Provide the [X, Y] coordinate of the cell's center where the given text is located.  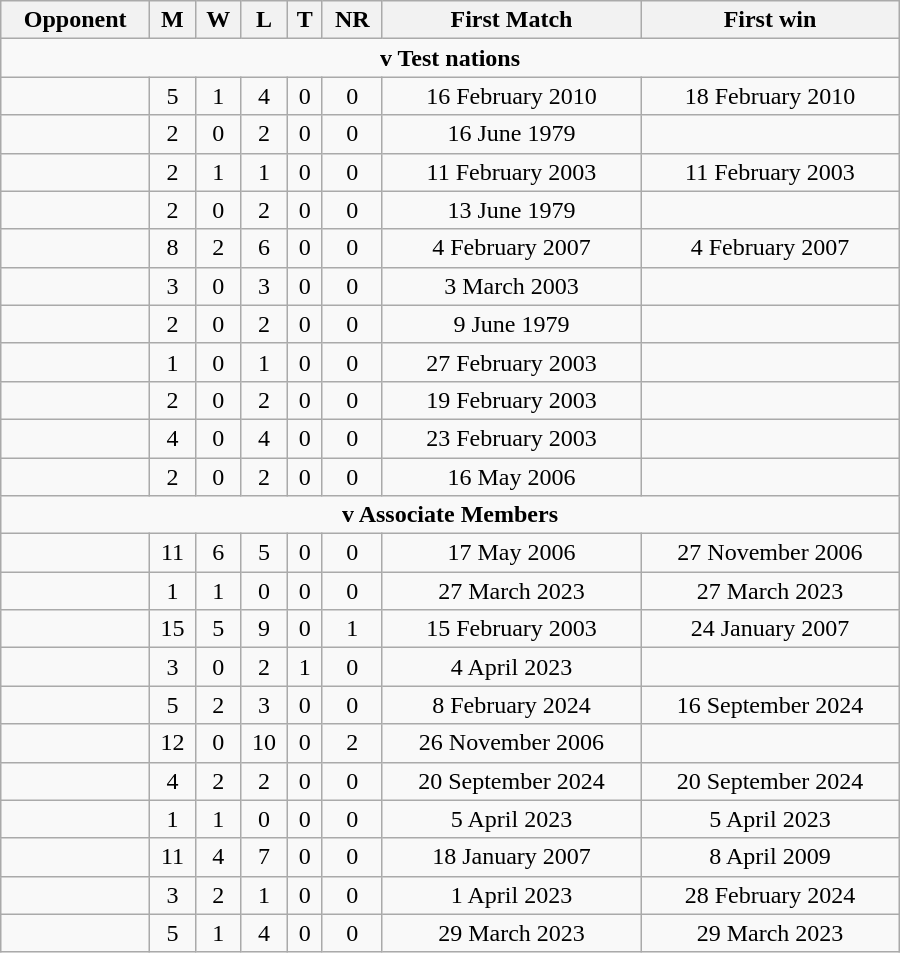
3 March 2003 [511, 286]
16 February 2010 [511, 96]
T [304, 20]
28 February 2024 [770, 895]
26 November 2006 [511, 743]
Opponent [76, 20]
18 January 2007 [511, 857]
8 April 2009 [770, 857]
19 February 2003 [511, 400]
M [173, 20]
17 May 2006 [511, 553]
NR [352, 20]
27 November 2006 [770, 553]
10 [264, 743]
9 June 1979 [511, 324]
W [218, 20]
7 [264, 857]
4 April 2023 [511, 667]
1 April 2023 [511, 895]
18 February 2010 [770, 96]
12 [173, 743]
16 June 1979 [511, 134]
First Match [511, 20]
24 January 2007 [770, 629]
16 September 2024 [770, 705]
9 [264, 629]
8 [173, 248]
15 February 2003 [511, 629]
16 May 2006 [511, 477]
13 June 1979 [511, 210]
15 [173, 629]
v Test nations [450, 58]
v Associate Members [450, 515]
27 February 2003 [511, 362]
First win [770, 20]
8 February 2024 [511, 705]
23 February 2003 [511, 438]
L [264, 20]
